Find where the given text appears and provide that cell's center as (X, Y) coordinate. 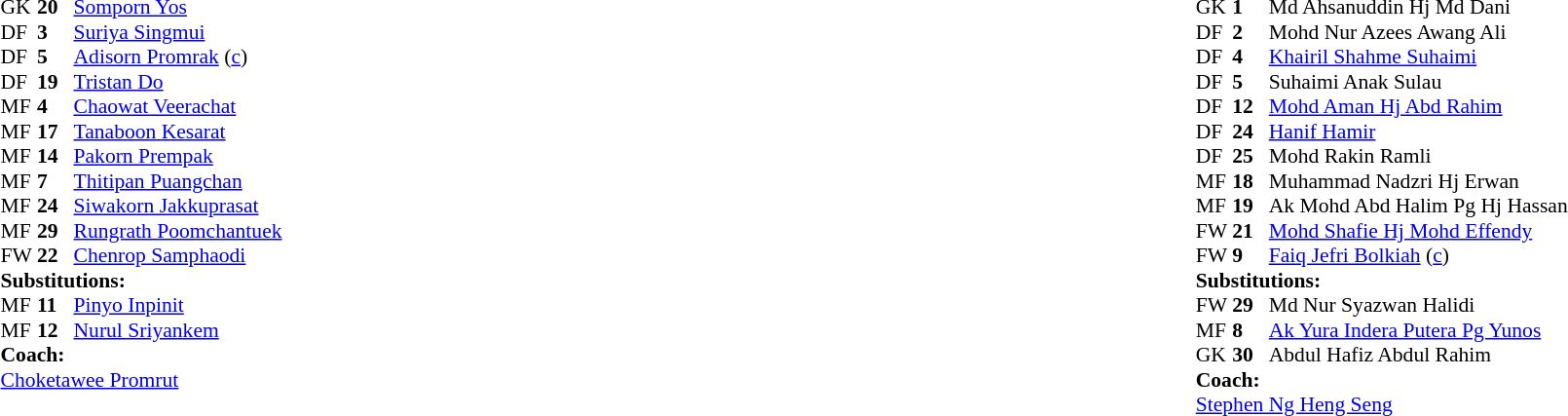
Abdul Hafiz Abdul Rahim (1418, 356)
Ak Yura Indera Putera Pg Yunos (1418, 330)
Suriya Singmui (178, 32)
Choketawee Promrut (140, 380)
8 (1251, 330)
21 (1251, 231)
Chenrop Samphaodi (178, 256)
Nurul Sriyankem (178, 330)
Tristan Do (178, 82)
17 (56, 132)
11 (56, 305)
9 (1251, 256)
25 (1251, 157)
Siwakorn Jakkuprasat (178, 206)
Muhammad Nadzri Hj Erwan (1418, 181)
Hanif Hamir (1418, 132)
Adisorn Promrak (c) (178, 57)
Chaowat Veerachat (178, 106)
Rungrath Poomchantuek (178, 231)
18 (1251, 181)
7 (56, 181)
Tanaboon Kesarat (178, 132)
Thitipan Puangchan (178, 181)
Pinyo Inpinit (178, 305)
Mohd Rakin Ramli (1418, 157)
Khairil Shahme Suhaimi (1418, 57)
GK (1214, 356)
2 (1251, 32)
Pakorn Prempak (178, 157)
Mohd Nur Azees Awang Ali (1418, 32)
Ak Mohd Abd Halim Pg Hj Hassan (1418, 206)
30 (1251, 356)
Faiq Jefri Bolkiah (c) (1418, 256)
Md Nur Syazwan Halidi (1418, 305)
3 (56, 32)
14 (56, 157)
Mohd Shafie Hj Mohd Effendy (1418, 231)
22 (56, 256)
Suhaimi Anak Sulau (1418, 82)
Mohd Aman Hj Abd Rahim (1418, 106)
